Extract the [X, Y] coordinate from the center of the cell holding the provided text.  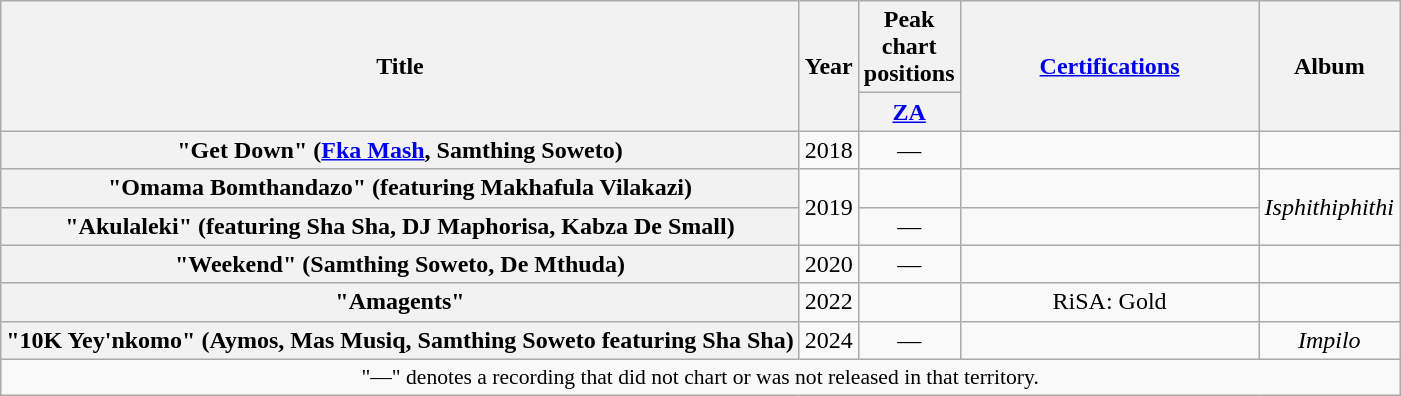
2018 [828, 150]
"10K Yey'nkomo" (Aymos, Mas Musiq, Samthing Soweto featuring Sha Sha) [400, 340]
Album [1329, 66]
RiSA: Gold [1110, 302]
2020 [828, 264]
2024 [828, 340]
"Omama Bomthandazo" (featuring Makhafula Vilakazi) [400, 188]
Peak chart positions [909, 47]
Impilo [1329, 340]
Title [400, 66]
Isphithiphithi [1329, 207]
"—" denotes a recording that did not chart or was not released in that territory. [700, 377]
"Akulaleki" (featuring Sha Sha, DJ Maphorisa, Kabza De Small) [400, 226]
"Get Down" (Fka Mash, Samthing Soweto) [400, 150]
Certifications [1110, 66]
2019 [828, 207]
"Weekend" (Samthing Soweto, De Mthuda) [400, 264]
"Amagents" [400, 302]
2022 [828, 302]
ZA [909, 112]
Year [828, 66]
